Detect which cell encompasses the target text, then output its [x, y] center coordinate. 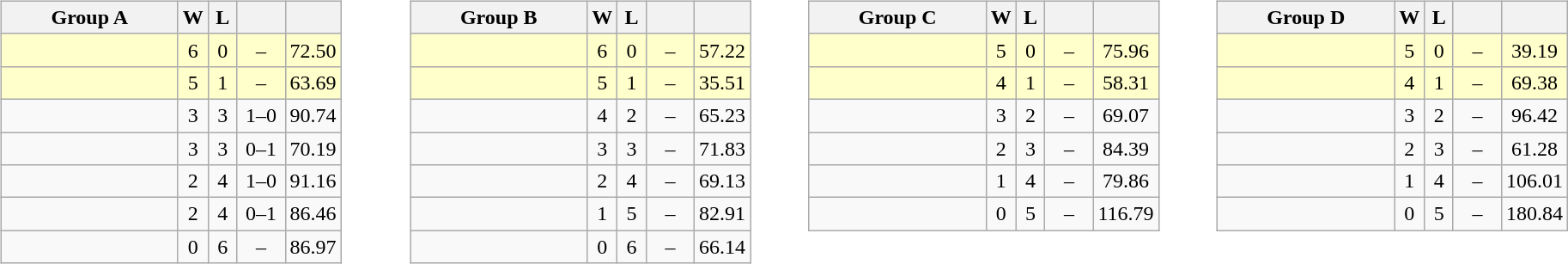
82.91 [721, 214]
96.42 [1534, 115]
90.74 [313, 115]
61.28 [1534, 149]
79.86 [1126, 181]
39.19 [1534, 50]
63.69 [313, 83]
86.46 [313, 214]
86.97 [313, 247]
72.50 [313, 50]
66.14 [721, 247]
71.83 [721, 149]
58.31 [1126, 83]
106.01 [1534, 181]
116.79 [1126, 214]
65.23 [721, 115]
35.51 [721, 83]
Group C [897, 17]
91.16 [313, 181]
84.39 [1126, 149]
Group D [1306, 17]
Group B [499, 17]
69.38 [1534, 83]
180.84 [1534, 214]
Group A [89, 17]
57.22 [721, 50]
75.96 [1126, 50]
69.07 [1126, 115]
69.13 [721, 181]
70.19 [313, 149]
